Return (x, y) of the center of cell containing provided text 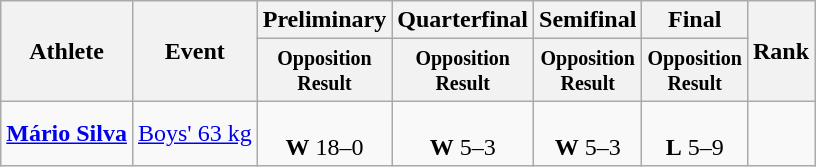
Final (695, 20)
Boys' 63 kg (194, 134)
Semifinal (588, 20)
Mário Silva (67, 134)
Rank (780, 51)
L 5–9 (695, 134)
Event (194, 51)
Athlete (67, 51)
Quarterfinal (463, 20)
W 18–0 (324, 134)
Preliminary (324, 20)
